Search for the cell housing the specified text and yield its (X, Y) center coordinate. 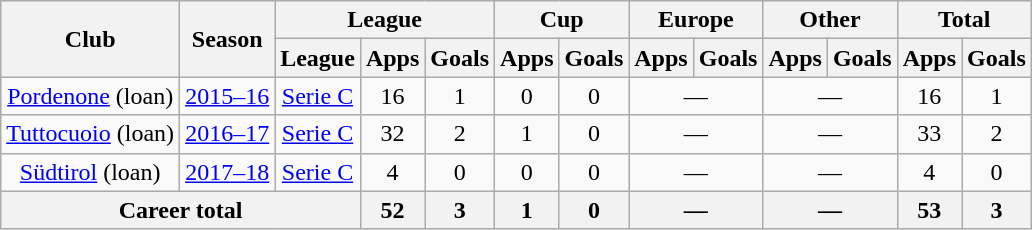
Total (964, 20)
2015–16 (228, 96)
Tuttocuoio (loan) (90, 134)
2017–18 (228, 172)
53 (929, 210)
32 (392, 134)
Club (90, 39)
52 (392, 210)
Other (830, 20)
Career total (181, 210)
33 (929, 134)
Cup (562, 20)
2016–17 (228, 134)
Season (228, 39)
Europe (696, 20)
Südtirol (loan) (90, 172)
Pordenone (loan) (90, 96)
